Pinpoint the cell where the given text exists, returning its (X, Y) midpoint coordinate. 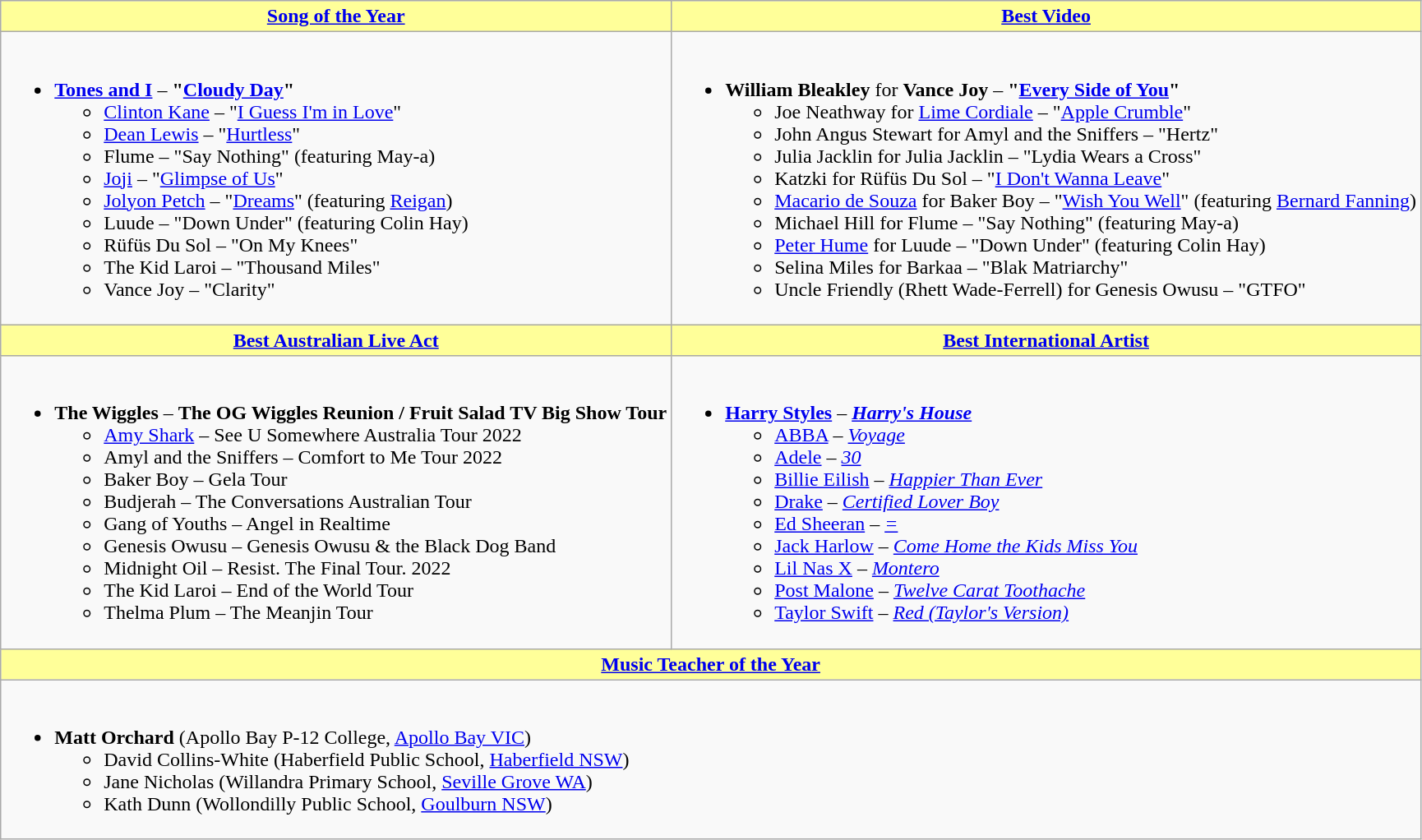
Best International Artist (1046, 340)
Song of the Year (336, 16)
Best Australian Live Act (336, 340)
Music Teacher of the Year (711, 664)
Best Video (1046, 16)
